For the text-containing cell, return its midpoint in (X, Y) coordinate format. 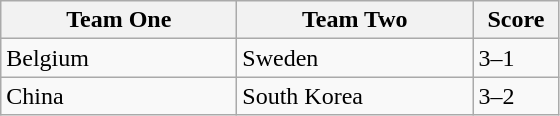
Team One (119, 20)
South Korea (355, 96)
China (119, 96)
3–1 (516, 58)
3–2 (516, 96)
Sweden (355, 58)
Belgium (119, 58)
Score (516, 20)
Team Two (355, 20)
